Locate the cell with the specified text and output its [x, y] center coordinate. 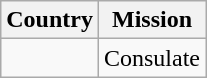
Consulate [152, 58]
Country [50, 20]
Mission [152, 20]
